Scan for the cell matching the given text and deliver its [x, y] coordinate at center. 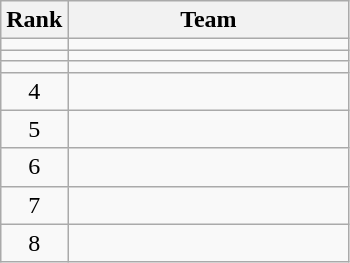
Team [208, 20]
7 [34, 205]
5 [34, 129]
8 [34, 243]
Rank [34, 20]
4 [34, 91]
6 [34, 167]
